Pinpoint the cell where the given text exists, returning its [X, Y] midpoint coordinate. 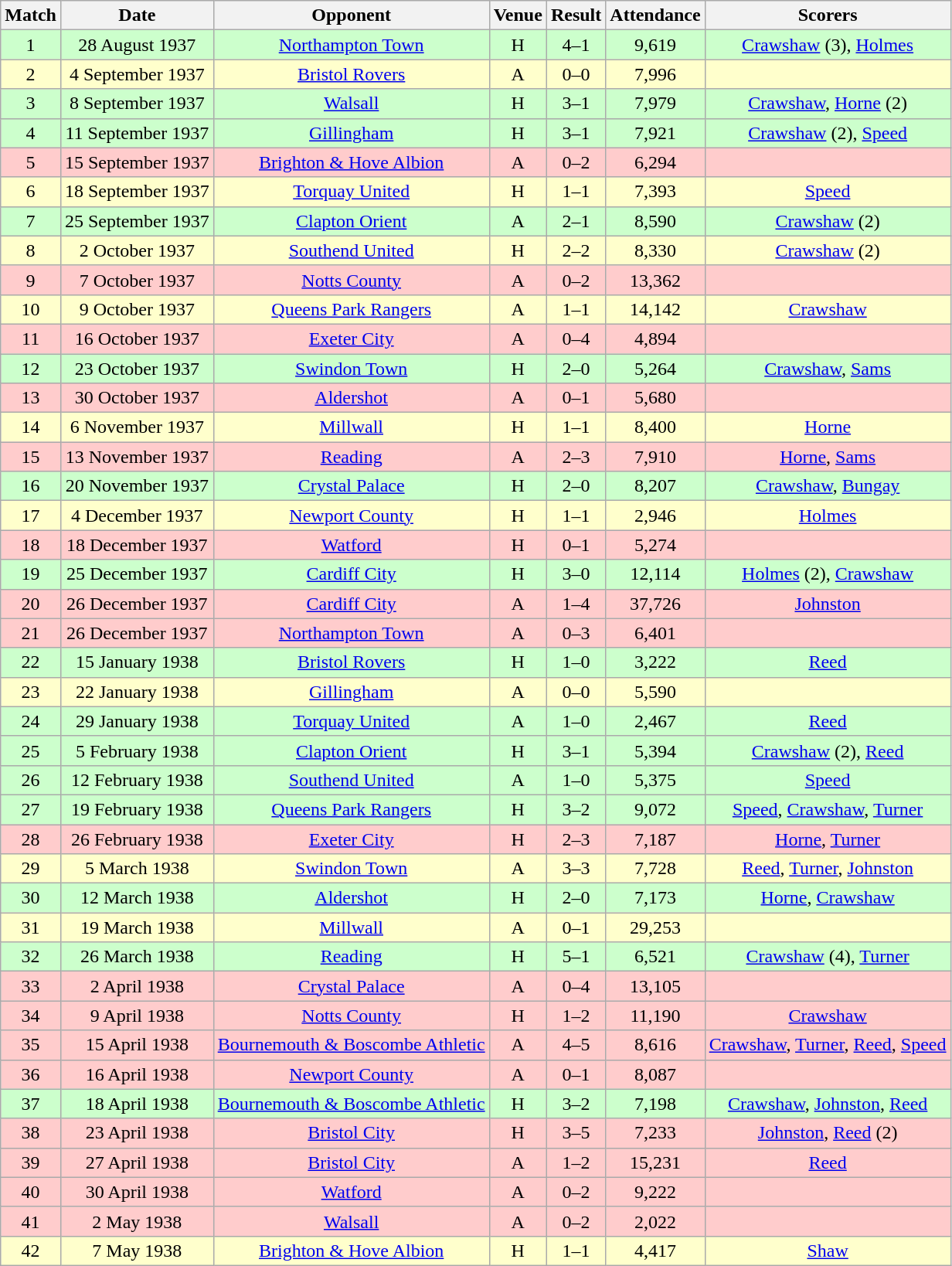
4 [31, 133]
4 September 1937 [137, 74]
38 [31, 1133]
Crawshaw, Bungay [828, 486]
Opponent [351, 15]
40 [31, 1192]
4–5 [576, 1045]
18 [31, 545]
7,233 [655, 1133]
Scorers [828, 15]
19 March 1938 [137, 927]
Crawshaw (4), Turner [828, 957]
11 [31, 339]
5,375 [655, 780]
26 [31, 780]
36 [31, 1074]
Horne, Turner [828, 839]
30 October 1937 [137, 398]
27 [31, 809]
6,521 [655, 957]
12 February 1938 [137, 780]
10 [31, 309]
Crawshaw, Horne (2) [828, 104]
Date [137, 15]
8,616 [655, 1045]
Holmes [828, 516]
2 October 1937 [137, 250]
8,330 [655, 250]
13 November 1937 [137, 457]
Johnston, Reed (2) [828, 1133]
Crawshaw, Sams [828, 369]
8,400 [655, 427]
Attendance [655, 15]
2–2 [576, 250]
5–1 [576, 957]
37,726 [655, 604]
27 April 1938 [137, 1162]
16 October 1937 [137, 339]
Shaw [828, 1251]
39 [31, 1162]
23 April 1938 [137, 1133]
11,190 [655, 1016]
13 [31, 398]
7 May 1938 [137, 1251]
Result [576, 15]
5,274 [655, 545]
4 December 1937 [137, 516]
15 January 1938 [137, 662]
28 August 1937 [137, 45]
29 [31, 869]
18 April 1938 [137, 1104]
6 November 1937 [137, 427]
15 September 1937 [137, 162]
5,394 [655, 750]
22 [31, 662]
2 April 1938 [137, 986]
30 April 1938 [137, 1192]
3–5 [576, 1133]
18 December 1937 [137, 545]
29,253 [655, 927]
1–4 [576, 604]
9 October 1937 [137, 309]
2 [31, 74]
Crawshaw (2), Reed [828, 750]
34 [31, 1016]
6,401 [655, 633]
Crawshaw (3), Holmes [828, 45]
8 [31, 250]
19 [31, 574]
37 [31, 1104]
6,294 [655, 162]
Horne, Sams [828, 457]
18 September 1937 [137, 192]
0–3 [576, 633]
28 [31, 839]
25 December 1937 [137, 574]
41 [31, 1221]
7,728 [655, 869]
8,207 [655, 486]
9,619 [655, 45]
15,231 [655, 1162]
23 October 1937 [137, 369]
2 May 1938 [137, 1221]
5 [31, 162]
33 [31, 986]
14 [31, 427]
Johnston [828, 604]
22 January 1938 [137, 692]
8 September 1937 [137, 104]
2,022 [655, 1221]
12 [31, 369]
35 [31, 1045]
14,142 [655, 309]
23 [31, 692]
3,222 [655, 662]
7,979 [655, 104]
29 January 1938 [137, 721]
Holmes (2), Crawshaw [828, 574]
30 [31, 898]
1 [31, 45]
9 [31, 280]
7,393 [655, 192]
7,198 [655, 1104]
20 [31, 604]
3–0 [576, 574]
13,105 [655, 986]
4,417 [655, 1251]
20 November 1937 [137, 486]
3 [31, 104]
32 [31, 957]
7 [31, 221]
24 [31, 721]
11 September 1937 [137, 133]
15 [31, 457]
4,894 [655, 339]
19 February 1938 [137, 809]
13,362 [655, 280]
2,946 [655, 516]
Crawshaw, Johnston, Reed [828, 1104]
26 February 1938 [137, 839]
Crawshaw (2), Speed [828, 133]
5 March 1938 [137, 869]
9,222 [655, 1192]
6 [31, 192]
7,910 [655, 457]
4–1 [576, 45]
25 [31, 750]
5,590 [655, 692]
Venue [518, 15]
26 March 1938 [137, 957]
3–3 [576, 869]
31 [31, 927]
8,087 [655, 1074]
9,072 [655, 809]
7,187 [655, 839]
7,921 [655, 133]
42 [31, 1251]
7 October 1937 [137, 280]
Horne, Crawshaw [828, 898]
Horne [828, 427]
Speed, Crawshaw, Turner [828, 809]
2,467 [655, 721]
21 [31, 633]
5,680 [655, 398]
16 [31, 486]
2–1 [576, 221]
9 April 1938 [137, 1016]
Reed, Turner, Johnston [828, 869]
8,590 [655, 221]
Match [31, 15]
7,996 [655, 74]
17 [31, 516]
15 April 1938 [137, 1045]
Crawshaw, Turner, Reed, Speed [828, 1045]
12,114 [655, 574]
25 September 1937 [137, 221]
7,173 [655, 898]
5,264 [655, 369]
12 March 1938 [137, 898]
16 April 1938 [137, 1074]
5 February 1938 [137, 750]
